Determine the (x, y) coordinate at the center of the cell enclosing the given text.  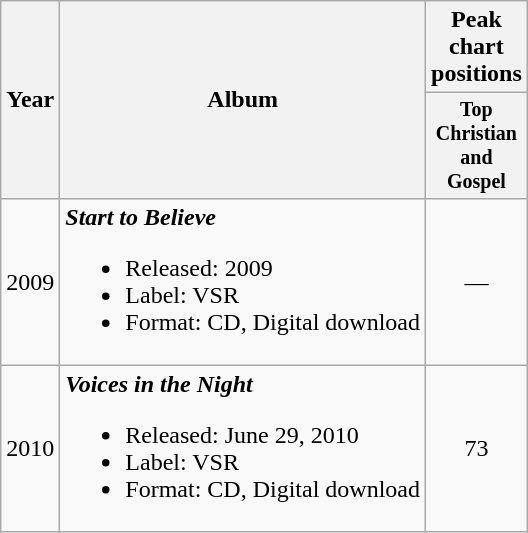
Start to BelieveReleased: 2009Label: VSRFormat: CD, Digital download (243, 282)
2009 (30, 282)
Top Christian and Gospel (477, 146)
2010 (30, 448)
Year (30, 100)
— (477, 282)
73 (477, 448)
Peak chart positions (477, 47)
Voices in the NightReleased: June 29, 2010Label: VSRFormat: CD, Digital download (243, 448)
Album (243, 100)
